Scan for the cell matching the given text and deliver its [X, Y] coordinate at center. 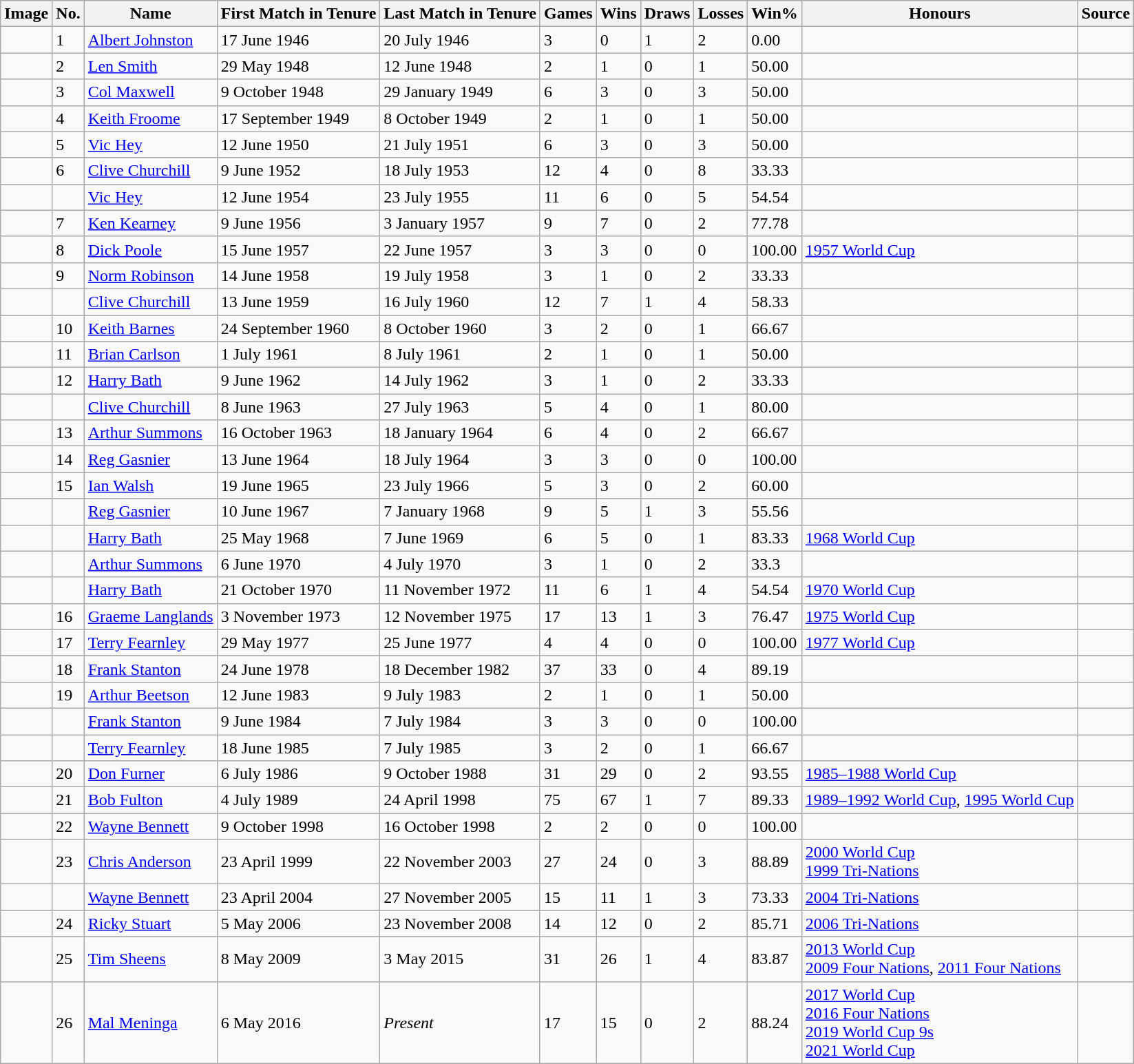
18 June 1985 [299, 747]
Name [150, 14]
29 May 1977 [299, 643]
37 [568, 669]
Brian Carlson [150, 355]
Wins [618, 14]
3 January 1957 [460, 223]
9 October 1948 [299, 92]
10 [68, 328]
21 October 1970 [299, 590]
58.33 [775, 302]
22 June 1957 [460, 249]
9 June 1984 [299, 721]
23 [68, 862]
18 July 1953 [460, 171]
18 [68, 669]
6 July 1986 [299, 774]
Col Maxwell [150, 92]
17 September 1949 [299, 118]
19 July 1958 [460, 275]
25 June 1977 [460, 643]
24 April 1998 [460, 800]
Graeme Langlands [150, 616]
23 April 2004 [299, 897]
Honours [939, 14]
89.19 [775, 669]
10 June 1967 [299, 512]
33.3 [775, 564]
Games [568, 14]
20 July 1946 [460, 40]
17 June 1946 [299, 40]
67 [618, 800]
19 June 1965 [299, 486]
7 January 1968 [460, 512]
Chris Anderson [150, 862]
14 July 1962 [460, 381]
9 June 1956 [299, 223]
Keith Froome [150, 118]
1985–1988 World Cup [939, 774]
12 June 1954 [299, 197]
Win% [775, 14]
14 June 1958 [299, 275]
Last Match in Tenure [460, 14]
Dick Poole [150, 249]
9 June 1952 [299, 171]
2017 World Cup2016 Four Nations2019 World Cup 9s2021 World Cup [939, 1022]
18 January 1964 [460, 433]
8 May 2009 [299, 959]
Tim Sheens [150, 959]
Arthur Beetson [150, 695]
9 October 1988 [460, 774]
16 October 1998 [460, 826]
4 July 1989 [299, 800]
29 [618, 774]
20 [68, 774]
Len Smith [150, 66]
Norm Robinson [150, 275]
3 November 1973 [299, 616]
16 [68, 616]
89.33 [775, 800]
Don Furner [150, 774]
76.47 [775, 616]
18 December 1982 [460, 669]
27 November 2005 [460, 897]
8 June 1963 [299, 407]
Losses [721, 14]
7 June 1969 [460, 538]
16 July 1960 [460, 302]
Present [460, 1022]
Keith Barnes [150, 328]
22 [68, 826]
3 May 2015 [460, 959]
60.00 [775, 486]
21 July 1951 [460, 145]
21 [68, 800]
9 June 1962 [299, 381]
No. [68, 14]
16 October 1963 [299, 433]
88.24 [775, 1022]
83.33 [775, 538]
1968 World Cup [939, 538]
Ricky Stuart [150, 924]
29 January 1949 [460, 92]
15 June 1957 [299, 249]
8 October 1960 [460, 328]
7 July 1985 [460, 747]
22 November 2003 [460, 862]
24 September 1960 [299, 328]
29 May 1948 [299, 66]
9 July 1983 [460, 695]
2013 World Cup2009 Four Nations, 2011 Four Nations [939, 959]
13 June 1959 [299, 302]
24 June 1978 [299, 669]
77.78 [775, 223]
25 May 1968 [299, 538]
Mal Meninga [150, 1022]
85.71 [775, 924]
12 November 1975 [460, 616]
23 July 1966 [460, 486]
6 June 1970 [299, 564]
2004 Tri-Nations [939, 897]
5 May 2006 [299, 924]
19 [68, 695]
1970 World Cup [939, 590]
1957 World Cup [939, 249]
18 July 1964 [460, 459]
13 June 1964 [299, 459]
4 July 1970 [460, 564]
Ian Walsh [150, 486]
12 June 1948 [460, 66]
Ken Kearney [150, 223]
6 May 2016 [299, 1022]
1989–1992 World Cup, 1995 World Cup [939, 800]
27 July 1963 [460, 407]
12 June 1950 [299, 145]
1 July 1961 [299, 355]
1977 World Cup [939, 643]
Bob Fulton [150, 800]
2000 World Cup1999 Tri-Nations [939, 862]
88.89 [775, 862]
27 [568, 862]
12 June 1983 [299, 695]
33 [618, 669]
80.00 [775, 407]
1975 World Cup [939, 616]
7 July 1984 [460, 721]
Albert Johnston [150, 40]
83.87 [775, 959]
Image [26, 14]
8 July 1961 [460, 355]
First Match in Tenure [299, 14]
55.56 [775, 512]
73.33 [775, 897]
93.55 [775, 774]
9 October 1998 [299, 826]
25 [68, 959]
Draws [667, 14]
8 October 1949 [460, 118]
75 [568, 800]
23 July 1955 [460, 197]
23 April 1999 [299, 862]
23 November 2008 [460, 924]
11 November 1972 [460, 590]
2006 Tri-Nations [939, 924]
Source [1106, 14]
0.00 [775, 40]
